Determine the (x, y) coordinate at the center of the cell enclosing the given text.  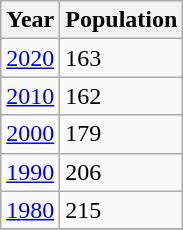
2020 (30, 58)
Population (122, 20)
Year (30, 20)
162 (122, 96)
2010 (30, 96)
163 (122, 58)
1990 (30, 172)
206 (122, 172)
179 (122, 134)
1980 (30, 210)
215 (122, 210)
2000 (30, 134)
